Identify which cell holds the provided text, then report its [X, Y] central coordinate. 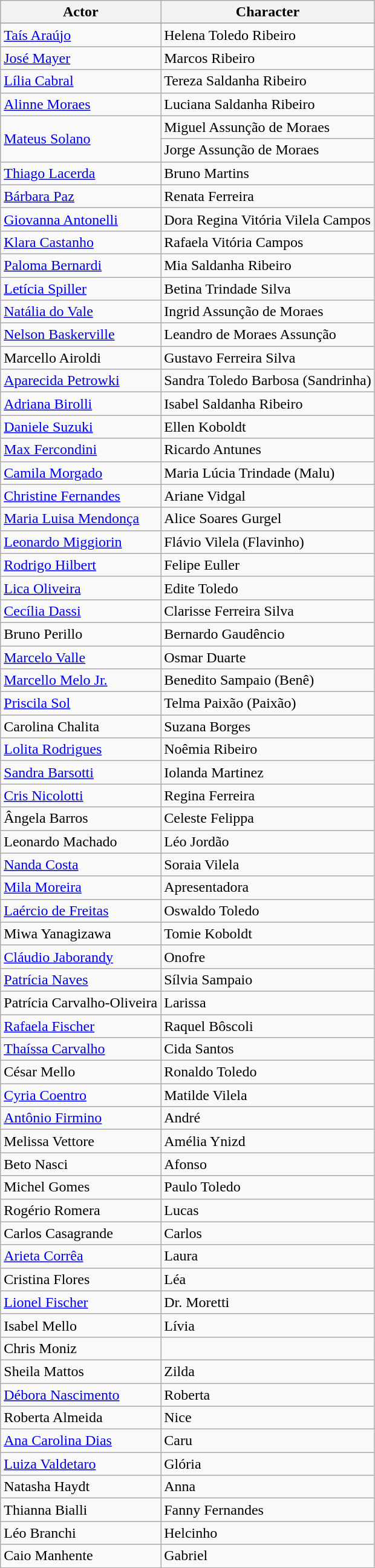
Ariane Vidgal [268, 496]
Jorge Assunção de Moraes [268, 150]
Alinne Moraes [81, 104]
Thiago Lacerda [81, 173]
Roberta [268, 1394]
Apresentadora [268, 888]
Cyria Coentro [81, 1095]
Nice [268, 1418]
Oswaldo Toledo [268, 911]
Bernardo Gaudêncio [268, 634]
Priscila Sol [81, 703]
Cristina Flores [81, 1279]
Gustavo Ferreira Silva [268, 358]
Bruno Perillo [81, 634]
Léa [268, 1279]
Clarisse Ferreira Silva [268, 611]
Actor [81, 12]
Rodrigo Hilbert [81, 565]
André [268, 1118]
Rafaela Vitória Campos [268, 242]
Giovanna Antonelli [81, 219]
Léo Jordão [268, 842]
Regina Ferreira [268, 796]
Mateus Solano [81, 139]
Marcello Melo Jr. [81, 680]
Mia Saldanha Ribeiro [268, 265]
Flávio Vilela (Flavinho) [268, 542]
Dora Regina Vitória Vilela Campos [268, 219]
Tereza Saldanha Ribeiro [268, 81]
Patrícia Carvalho-Oliveira [81, 1003]
Leandro de Moraes Assunção [268, 335]
Lionel Fischer [81, 1302]
Benedito Sampaio (Benê) [268, 680]
Sheila Mattos [81, 1371]
Adriana Birolli [81, 404]
Maria Luisa Mendonça [81, 519]
Natasha Haydt [81, 1487]
Soraia Vilela [268, 865]
Klara Castanho [81, 242]
Luiza Valdetaro [81, 1464]
Daniele Suzuki [81, 427]
Felipe Euller [268, 565]
Helcinho [268, 1533]
Taís Araújo [81, 35]
Onofre [268, 957]
César Mello [81, 1072]
Osmar Duarte [268, 657]
José Mayer [81, 58]
Michel Gomes [81, 1187]
Beto Nasci [81, 1164]
Rafaela Fischer [81, 1026]
Paloma Bernardi [81, 265]
Lolita Rodrigues [81, 749]
Luciana Saldanha Ribeiro [268, 104]
Tomie Koboldt [268, 934]
Arieta Corrêa [81, 1256]
Telma Paixão (Paixão) [268, 703]
Larissa [268, 1003]
Christine Fernandes [81, 496]
Dr. Moretti [268, 1302]
Carlos Casagrande [81, 1233]
Lília Cabral [81, 81]
Bruno Martins [268, 173]
Gabriel [268, 1556]
Marcelo Valle [81, 657]
Sílvia Sampaio [268, 980]
Glória [268, 1464]
Patrícia Naves [81, 980]
Matilde Vilela [268, 1095]
Maria Lúcia Trindade (Malu) [268, 473]
Edite Toledo [268, 588]
Chris Moniz [81, 1348]
Roberta Almeida [81, 1418]
Cecília Dassi [81, 611]
Mila Moreira [81, 888]
Amélia Ynizd [268, 1141]
Miwa Yanagizawa [81, 934]
Fanny Fernandes [268, 1510]
Cláudio Jaborandy [81, 957]
Caru [268, 1441]
Melissa Vettore [81, 1141]
Miguel Assunção de Moraes [268, 127]
Laércio de Freitas [81, 911]
Rogério Romera [81, 1210]
Laura [268, 1256]
Thianna Bialli [81, 1510]
Leonardo Machado [81, 842]
Letícia Spiller [81, 289]
Camila Morgado [81, 473]
Ingrid Assunção de Moraes [268, 312]
Ellen Koboldt [268, 427]
Ana Carolina Dias [81, 1441]
Lívia [268, 1325]
Sandra Toledo Barbosa (Sandrinha) [268, 381]
Débora Nascimento [81, 1394]
Ângela Barros [81, 819]
Natália do Vale [81, 312]
Raquel Bôscoli [268, 1026]
Noêmia Ribeiro [268, 749]
Caio Manhente [81, 1556]
Afonso [268, 1164]
Iolanda Martinez [268, 772]
Nelson Baskerville [81, 335]
Marcello Airoldi [81, 358]
Carolina Chalita [81, 726]
Celeste Felippa [268, 819]
Nanda Costa [81, 865]
Sandra Barsotti [81, 772]
Cris Nicolotti [81, 796]
Bárbara Paz [81, 196]
Alice Soares Gurgel [268, 519]
Marcos Ribeiro [268, 58]
Max Fercondini [81, 450]
Lica Oliveira [81, 588]
Ronaldo Toledo [268, 1072]
Leonardo Miggiorin [81, 542]
Character [268, 12]
Isabel Saldanha Ribeiro [268, 404]
Isabel Mello [81, 1325]
Thaíssa Carvalho [81, 1049]
Anna [268, 1487]
Aparecida Petrowki [81, 381]
Ricardo Antunes [268, 450]
Zilda [268, 1371]
Suzana Borges [268, 726]
Renata Ferreira [268, 196]
Léo Branchi [81, 1533]
Helena Toledo Ribeiro [268, 35]
Lucas [268, 1210]
Carlos [268, 1233]
Antônio Firmino [81, 1118]
Betina Trindade Silva [268, 289]
Paulo Toledo [268, 1187]
Cida Santos [268, 1049]
